From the cell containing the given text, extract its center point as [x, y] coordinate. 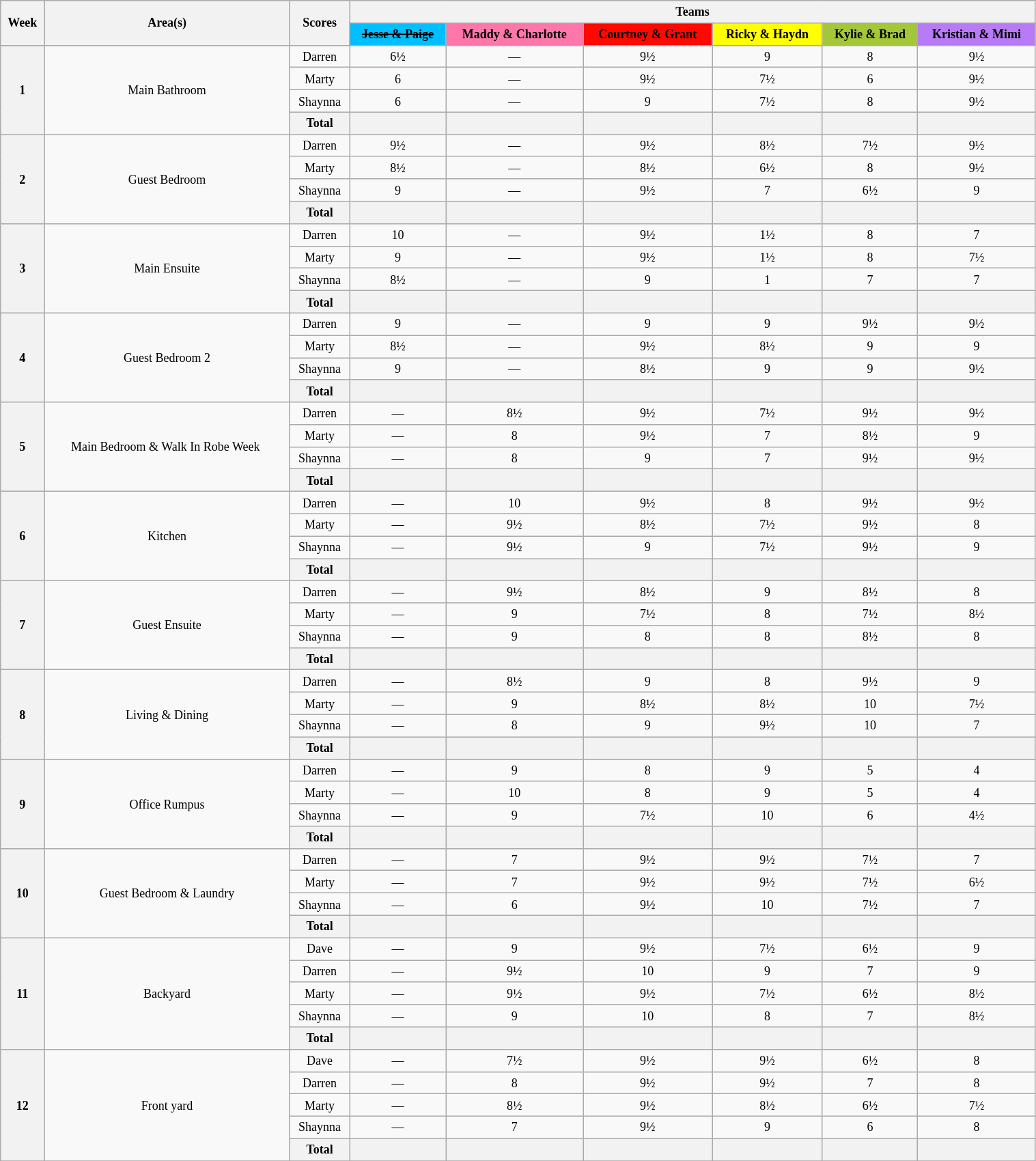
12 [23, 1105]
Kristian & Mimi [977, 34]
Teams [692, 12]
Backyard [167, 993]
Maddy & Charlotte [515, 34]
Office Rumpus [167, 805]
3 [23, 268]
Main Ensuite [167, 268]
Kylie & Brad [870, 34]
Ricky & Haydn [768, 34]
Front yard [167, 1105]
Scores [320, 23]
4½ [977, 815]
Guest Bedroom 2 [167, 358]
Week [23, 23]
Main Bathroom [167, 90]
Guest Ensuite [167, 626]
Jesse & Paige [397, 34]
Kitchen [167, 537]
Guest Bedroom [167, 179]
2 [23, 179]
Main Bedroom & Walk In Robe Week [167, 447]
11 [23, 993]
Area(s) [167, 23]
Courtney & Grant [647, 34]
Guest Bedroom & Laundry [167, 893]
Living & Dining [167, 714]
